Return the (X, Y) coordinate for the center point of the cell that contains the specified text.  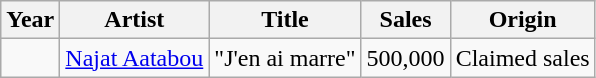
500,000 (406, 58)
Claimed sales (522, 58)
Artist (134, 20)
Origin (522, 20)
Najat Aatabou (134, 58)
Sales (406, 20)
Year (30, 20)
"J'en ai marre" (285, 58)
Title (285, 20)
